Provide the (x, y) coordinate of the cell's center where the given text is located.  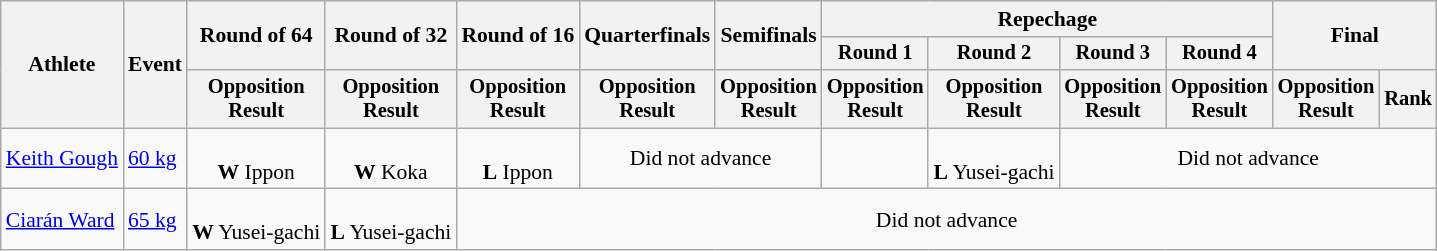
Ciarán Ward (62, 220)
Round 3 (1112, 54)
L Ippon (518, 158)
Final (1355, 36)
Round of 16 (518, 36)
Round 1 (876, 54)
Keith Gough (62, 158)
Athlete (62, 64)
Round of 32 (390, 36)
W Ippon (256, 158)
Quarterfinals (647, 36)
Round 2 (994, 54)
Round of 64 (256, 36)
Round 4 (1220, 54)
60 kg (155, 158)
65 kg (155, 220)
Event (155, 64)
Rank (1408, 99)
W Koka (390, 158)
W Yusei-gachi (256, 220)
Repechage (1048, 19)
Semifinals (768, 36)
